Locate the cell with the specified text and output its [x, y] center coordinate. 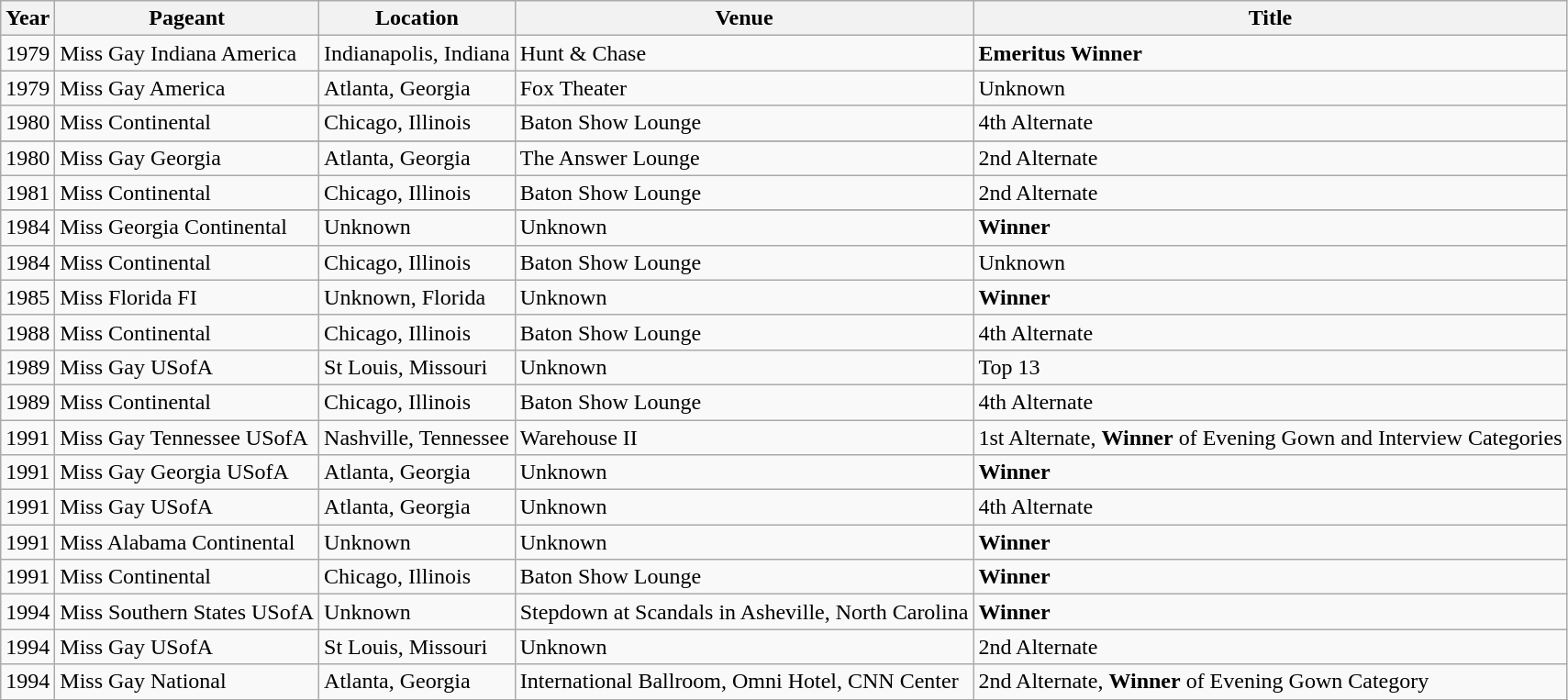
Miss Southern States USofA [187, 612]
1988 [28, 332]
Fox Theater [744, 88]
Top 13 [1270, 367]
Venue [744, 18]
Emeritus Winner [1270, 53]
Miss Florida FI [187, 297]
Stepdown at Scandals in Asheville, North Carolina [744, 612]
Title [1270, 18]
2nd Alternate, Winner of Evening Gown Category [1270, 682]
Unknown, Florida [417, 297]
Miss Gay America [187, 88]
Miss Gay National [187, 682]
Miss Gay Tennessee USofA [187, 438]
Year [28, 18]
Warehouse II [744, 438]
Pageant [187, 18]
Miss Alabama Continental [187, 542]
Hunt & Chase [744, 53]
The Answer Lounge [744, 158]
Miss Gay Indiana America [187, 53]
Location [417, 18]
1981 [28, 193]
1985 [28, 297]
1st Alternate, Winner of Evening Gown and Interview Categories [1270, 438]
Miss Gay Georgia USofA [187, 472]
International Ballroom, Omni Hotel, CNN Center [744, 682]
Nashville, Tennessee [417, 438]
Miss Gay Georgia [187, 158]
Miss Georgia Continental [187, 228]
Indianapolis, Indiana [417, 53]
